Capture the cell that displays the provided text and extract its (x, y) central coordinate. 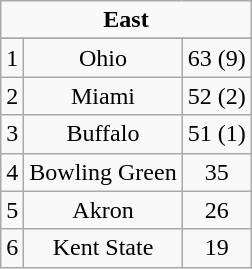
Bowling Green (103, 172)
East (126, 20)
1 (12, 58)
19 (216, 248)
35 (216, 172)
3 (12, 134)
6 (12, 248)
Kent State (103, 248)
4 (12, 172)
Akron (103, 210)
5 (12, 210)
51 (1) (216, 134)
26 (216, 210)
Ohio (103, 58)
Buffalo (103, 134)
63 (9) (216, 58)
Miami (103, 96)
2 (12, 96)
52 (2) (216, 96)
